For the text-containing cell, return its midpoint in [X, Y] coordinate format. 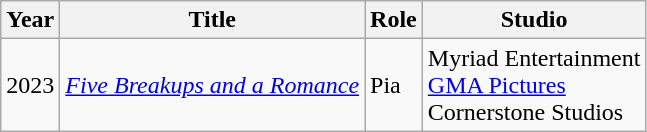
Pia [394, 85]
Five Breakups and a Romance [212, 85]
Role [394, 20]
Studio [534, 20]
2023 [30, 85]
Myriad EntertainmentGMA PicturesCornerstone Studios [534, 85]
Year [30, 20]
Title [212, 20]
